Locate the cell with the specified text and output its [X, Y] center coordinate. 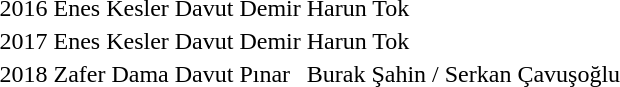
Enes Kesler [111, 41]
Davut Demir [238, 41]
